Return the (x, y) coordinate for the center point of the cell that contains the specified text.  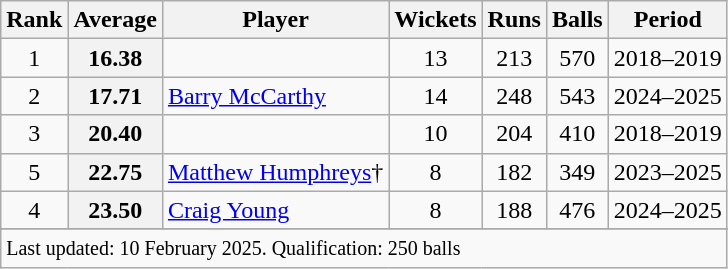
476 (577, 210)
213 (514, 58)
Average (116, 20)
4 (34, 210)
Barry McCarthy (275, 96)
2023–2025 (668, 172)
20.40 (116, 134)
Rank (34, 20)
Runs (514, 20)
17.71 (116, 96)
Craig Young (275, 210)
2 (34, 96)
Period (668, 20)
3 (34, 134)
10 (436, 134)
14 (436, 96)
410 (577, 134)
349 (577, 172)
204 (514, 134)
188 (514, 210)
16.38 (116, 58)
Wickets (436, 20)
570 (577, 58)
22.75 (116, 172)
Player (275, 20)
1 (34, 58)
543 (577, 96)
5 (34, 172)
248 (514, 96)
Last updated: 10 February 2025. Qualification: 250 balls (364, 248)
Balls (577, 20)
Matthew Humphreys† (275, 172)
13 (436, 58)
182 (514, 172)
23.50 (116, 210)
